Search for the cell housing the specified text and yield its (X, Y) center coordinate. 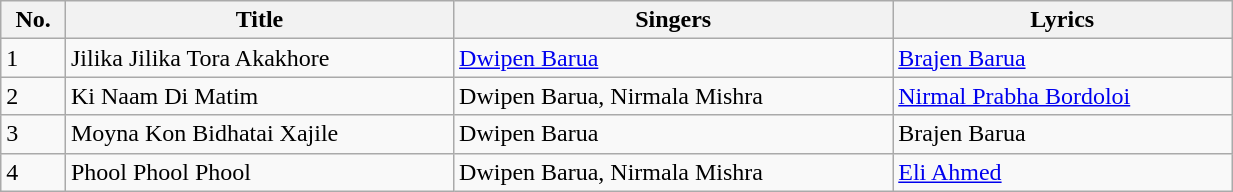
Moyna Kon Bidhatai Xajile (259, 134)
Eli Ahmed (1062, 172)
Jilika Jilika Tora Akakhore (259, 58)
3 (34, 134)
Title (259, 20)
2 (34, 96)
4 (34, 172)
Phool Phool Phool (259, 172)
Lyrics (1062, 20)
1 (34, 58)
Singers (674, 20)
No. (34, 20)
Ki Naam Di Matim (259, 96)
Nirmal Prabha Bordoloi (1062, 96)
